Return the [x, y] coordinate for the center point of the cell that contains the specified text.  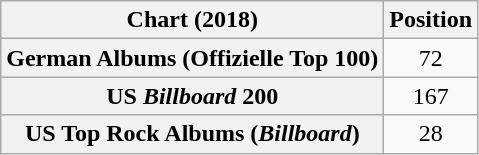
US Billboard 200 [192, 96]
Position [431, 20]
German Albums (Offizielle Top 100) [192, 58]
167 [431, 96]
28 [431, 134]
Chart (2018) [192, 20]
72 [431, 58]
US Top Rock Albums (Billboard) [192, 134]
